From the cell containing the given text, extract its center point as [x, y] coordinate. 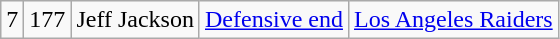
7 [12, 20]
Defensive end [274, 20]
177 [48, 20]
Los Angeles Raiders [453, 20]
Jeff Jackson [136, 20]
